Pinpoint the cell where the given text exists, returning its (x, y) midpoint coordinate. 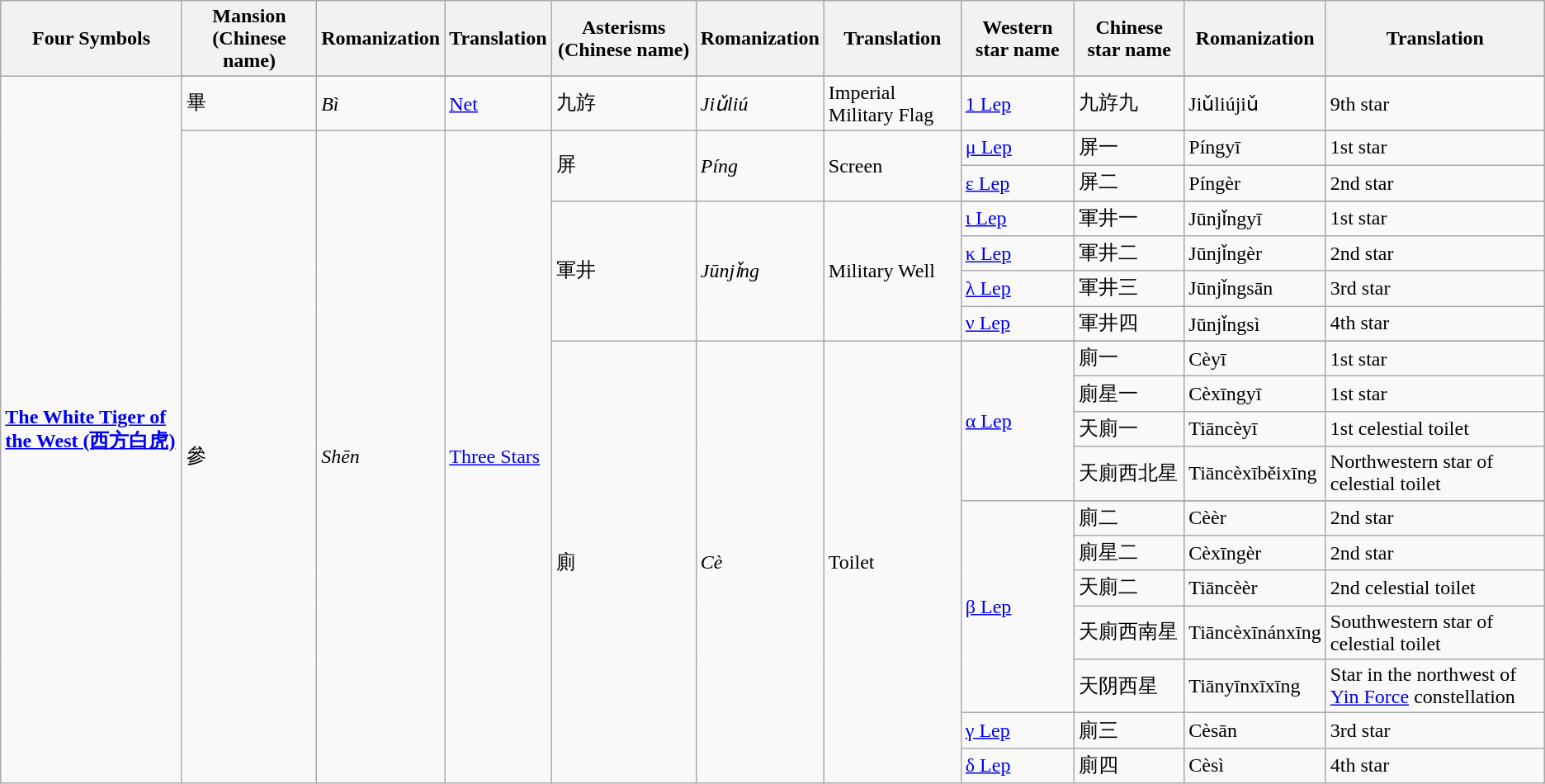
Cèsān (1254, 731)
廁星一 (1129, 394)
Military Well (892, 271)
Cèxīngèr (1254, 553)
Star in the northwest of Yin Force constellation (1434, 687)
Jūnjǐngsì (1254, 324)
廁三 (1129, 731)
Píng (759, 165)
參 (249, 457)
廁星二 (1129, 553)
δ Lep (1017, 766)
軍井三 (1129, 289)
Cèèr (1254, 518)
天廁西北星 (1129, 474)
Jiǔliú (759, 104)
屏 (624, 165)
1st celestial toilet (1434, 429)
軍井 (624, 271)
Cè (759, 562)
Southwestern star of celestial toilet (1434, 632)
Cèyī (1254, 358)
Jūnjǐng (759, 271)
1 Lep (1017, 104)
廁一 (1129, 358)
廁二 (1129, 518)
天廁二 (1129, 588)
Net (498, 104)
廁四 (1129, 766)
天阴西星 (1129, 687)
Tiāncèèr (1254, 588)
九斿 (624, 104)
Three Stars (498, 457)
μ Lep (1017, 149)
γ Lep (1017, 731)
Shēn (381, 457)
Asterisms (Chinese name) (624, 39)
屏一 (1129, 149)
九斿九 (1129, 104)
Píngèr (1254, 183)
天廁西南星 (1129, 632)
Screen (892, 165)
Northwestern star of celestial toilet (1434, 474)
軍井四 (1129, 324)
天廁一 (1129, 429)
Tiāncèxīnánxīng (1254, 632)
Tiāncèxīběixīng (1254, 474)
Cèsì (1254, 766)
Jiǔliújiǔ (1254, 104)
ν Lep (1017, 324)
Western star name (1017, 39)
Jūnjǐngsān (1254, 289)
Chinese star name (1129, 39)
ι Lep (1017, 218)
κ Lep (1017, 254)
Bì (381, 104)
Píngyī (1254, 149)
Jūnjǐngèr (1254, 254)
ε Lep (1017, 183)
The White Tiger of the West (西方白虎) (92, 430)
Four Symbols (92, 39)
2nd celestial toilet (1434, 588)
Jūnjǐngyī (1254, 218)
9th star (1434, 104)
屏二 (1129, 183)
軍井一 (1129, 218)
畢 (249, 104)
Tiānyīnxīxīng (1254, 687)
Cèxīngyī (1254, 394)
Mansion (Chinese name) (249, 39)
Tiāncèyī (1254, 429)
軍井二 (1129, 254)
Imperial Military Flag (892, 104)
α Lep (1017, 421)
β Lep (1017, 607)
Toilet (892, 562)
廁 (624, 562)
λ Lep (1017, 289)
